Locate the cell with the specified text and output its [x, y] center coordinate. 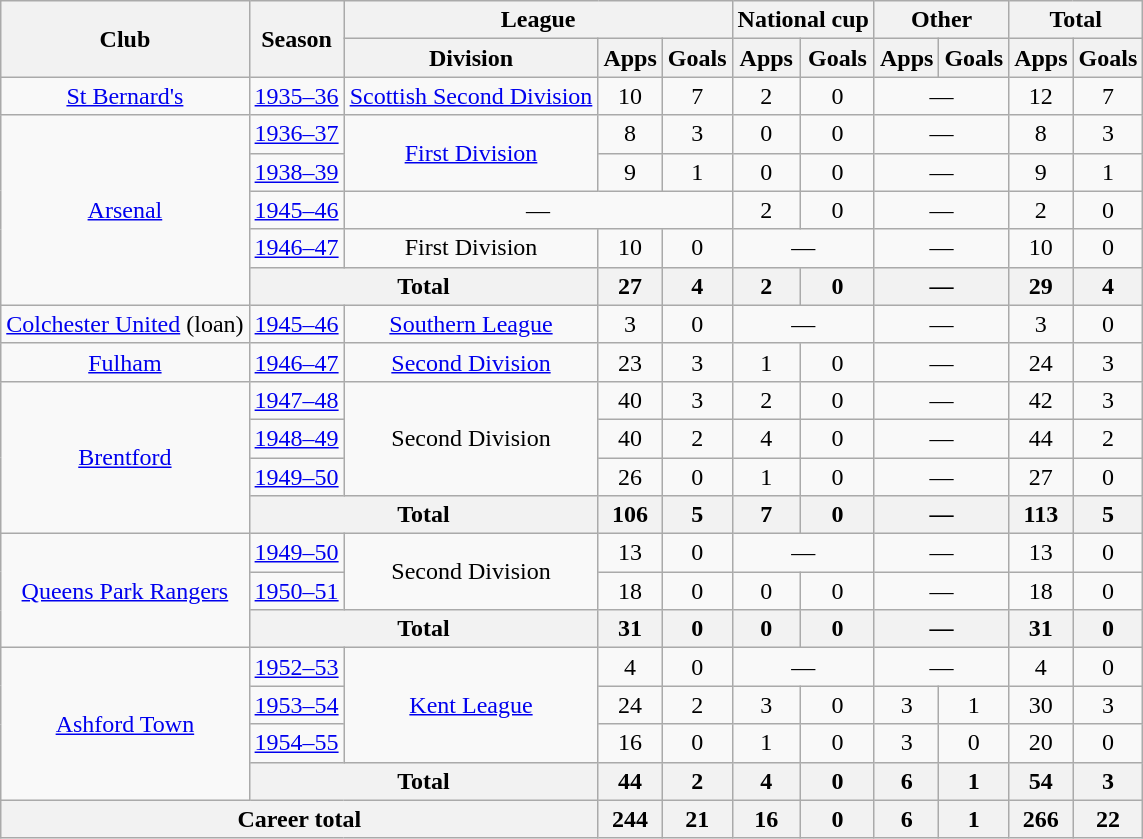
29 [1041, 286]
1954–55 [296, 743]
30 [1041, 705]
113 [1041, 515]
22 [1108, 819]
St Bernard's [125, 96]
Arsenal [125, 210]
Season [296, 39]
266 [1041, 819]
Division [471, 58]
Career total [300, 819]
Queens Park Rangers [125, 591]
Fulham [125, 362]
National cup [803, 20]
42 [1041, 400]
54 [1041, 781]
Ashford Town [125, 724]
26 [630, 477]
1947–48 [296, 400]
1935–36 [296, 96]
106 [630, 515]
Colchester United (loan) [125, 324]
20 [1041, 743]
Scottish Second Division [471, 96]
21 [697, 819]
Other [941, 20]
Southern League [471, 324]
12 [1041, 96]
Club [125, 39]
1950–51 [296, 591]
1953–54 [296, 705]
1938–39 [296, 172]
1936–37 [296, 134]
1948–49 [296, 438]
244 [630, 819]
Brentford [125, 457]
Kent League [471, 705]
23 [630, 362]
1952–53 [296, 667]
League [538, 20]
